Return the (x, y) coordinate for the center point of the cell that contains the specified text.  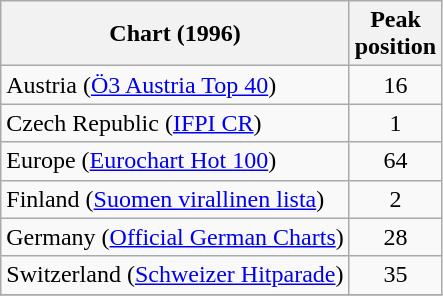
Finland (Suomen virallinen lista) (175, 199)
2 (395, 199)
28 (395, 237)
Switzerland (Schweizer Hitparade) (175, 275)
Austria (Ö3 Austria Top 40) (175, 85)
1 (395, 123)
Germany (Official German Charts) (175, 237)
Peakposition (395, 34)
Europe (Eurochart Hot 100) (175, 161)
Czech Republic (IFPI CR) (175, 123)
Chart (1996) (175, 34)
64 (395, 161)
35 (395, 275)
16 (395, 85)
